Identify which cell holds the provided text, then report its [X, Y] central coordinate. 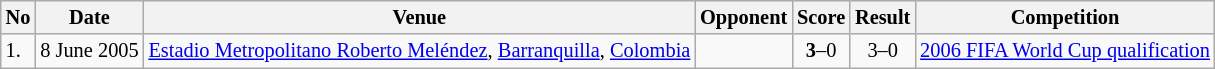
Date [89, 17]
2006 FIFA World Cup qualification [1065, 51]
No [18, 17]
1. [18, 51]
Competition [1065, 17]
Estadio Metropolitano Roberto Meléndez, Barranquilla, Colombia [420, 51]
Opponent [744, 17]
8 June 2005 [89, 51]
Venue [420, 17]
Result [882, 17]
Score [821, 17]
